Find where the given text appears and provide that cell's center as [x, y] coordinate. 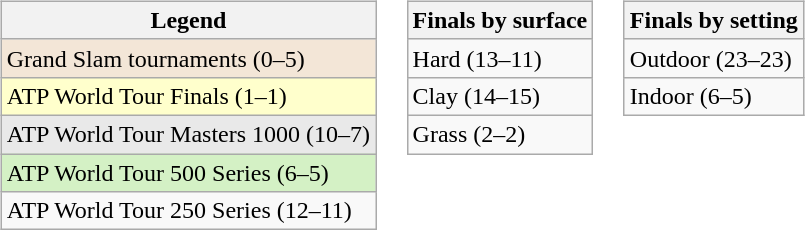
ATP World Tour Masters 1000 (10–7) [188, 134]
Legend [188, 20]
Grass (2–2) [500, 134]
Finals by setting [714, 20]
ATP World Tour 250 Series (12–11) [188, 211]
Grand Slam tournaments (0–5) [188, 58]
Outdoor (23–23) [714, 58]
Finals by surface [500, 20]
ATP World Tour Finals (1–1) [188, 96]
Hard (13–11) [500, 58]
ATP World Tour 500 Series (6–5) [188, 173]
Indoor (6–5) [714, 96]
Clay (14–15) [500, 96]
